For the text-containing cell, return its midpoint in (x, y) coordinate format. 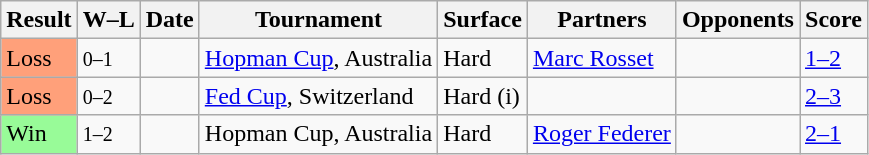
0–2 (108, 96)
Partners (602, 20)
0–1 (108, 58)
Marc Rosset (602, 58)
Date (170, 20)
Hard (i) (483, 96)
Tournament (318, 20)
Score (834, 20)
2–1 (834, 134)
Roger Federer (602, 134)
2–3 (834, 96)
Result (39, 20)
Win (39, 134)
Fed Cup, Switzerland (318, 96)
Surface (483, 20)
Opponents (738, 20)
W–L (108, 20)
